Output the [x, y] coordinate of the center of the cell containing the given text.  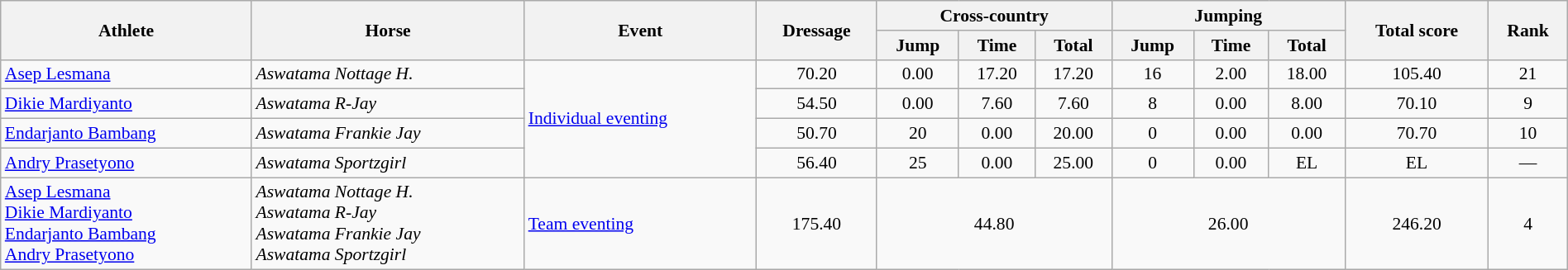
Aswatama Nottage H.Aswatama R-JayAswatama Frankie JayAswatama Sportzgirl [387, 224]
18.00 [1307, 74]
Endarjanto Bambang [127, 134]
25 [918, 163]
Dressage [817, 30]
10 [1528, 134]
Horse [387, 30]
Total score [1417, 30]
Individual eventing [640, 118]
Rank [1528, 30]
25.00 [1073, 163]
56.40 [817, 163]
Athlete [127, 30]
50.70 [817, 134]
54.50 [817, 104]
Event [640, 30]
9 [1528, 104]
21 [1528, 74]
8 [1153, 104]
Aswatama Frankie Jay [387, 134]
26.00 [1228, 224]
70.20 [817, 74]
20 [918, 134]
70.70 [1417, 134]
2.00 [1231, 74]
246.20 [1417, 224]
16 [1153, 74]
Cross-country [994, 16]
Aswatama R-Jay [387, 104]
Dikie Mardiyanto [127, 104]
70.10 [1417, 104]
Andry Prasetyono [127, 163]
20.00 [1073, 134]
175.40 [817, 224]
— [1528, 163]
Jumping [1228, 16]
Aswatama Sportzgirl [387, 163]
Team eventing [640, 224]
44.80 [994, 224]
8.00 [1307, 104]
Asep LesmanaDikie MardiyantoEndarjanto BambangAndry Prasetyono [127, 224]
4 [1528, 224]
105.40 [1417, 74]
Aswatama Nottage H. [387, 74]
Asep Lesmana [127, 74]
